Detect which cell encompasses the target text, then output its [x, y] center coordinate. 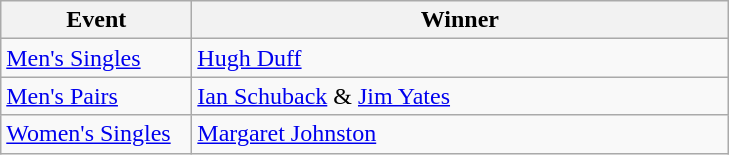
Men's Singles [96, 58]
Winner [460, 20]
Ian Schuback & Jim Yates [460, 96]
Margaret Johnston [460, 134]
Hugh Duff [460, 58]
Men's Pairs [96, 96]
Event [96, 20]
Women's Singles [96, 134]
